Pinpoint the cell where the given text exists, returning its [x, y] midpoint coordinate. 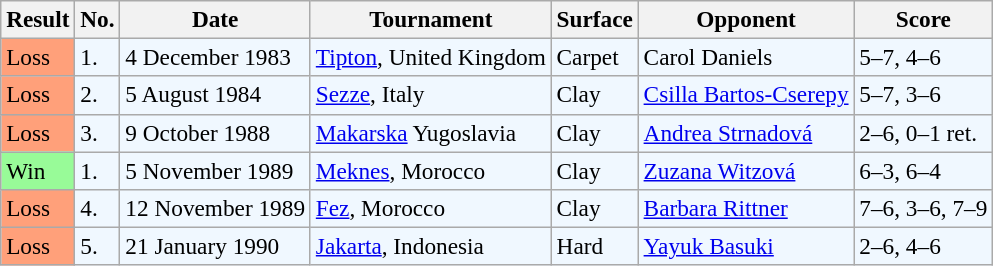
Zuzana Witzová [746, 170]
4. [98, 208]
5 November 1989 [215, 170]
6–3, 6–4 [924, 170]
Date [215, 19]
Tournament [430, 19]
5–7, 3–6 [924, 95]
9 October 1988 [215, 133]
Surface [594, 19]
Result [38, 19]
2–6, 4–6 [924, 246]
Opponent [746, 19]
Meknes, Morocco [430, 170]
2–6, 0–1 ret. [924, 133]
Hard [594, 246]
Yayuk Basuki [746, 246]
No. [98, 19]
5. [98, 246]
Win [38, 170]
5–7, 4–6 [924, 57]
21 January 1990 [215, 246]
Fez, Morocco [430, 208]
Tipton, United Kingdom [430, 57]
12 November 1989 [215, 208]
Jakarta, Indonesia [430, 246]
4 December 1983 [215, 57]
Csilla Bartos-Cserepy [746, 95]
Score [924, 19]
7–6, 3–6, 7–9 [924, 208]
Carpet [594, 57]
Carol Daniels [746, 57]
2. [98, 95]
3. [98, 133]
5 August 1984 [215, 95]
Andrea Strnadová [746, 133]
Barbara Rittner [746, 208]
Makarska Yugoslavia [430, 133]
Sezze, Italy [430, 95]
